Detect which cell encompasses the target text, then output its (X, Y) center coordinate. 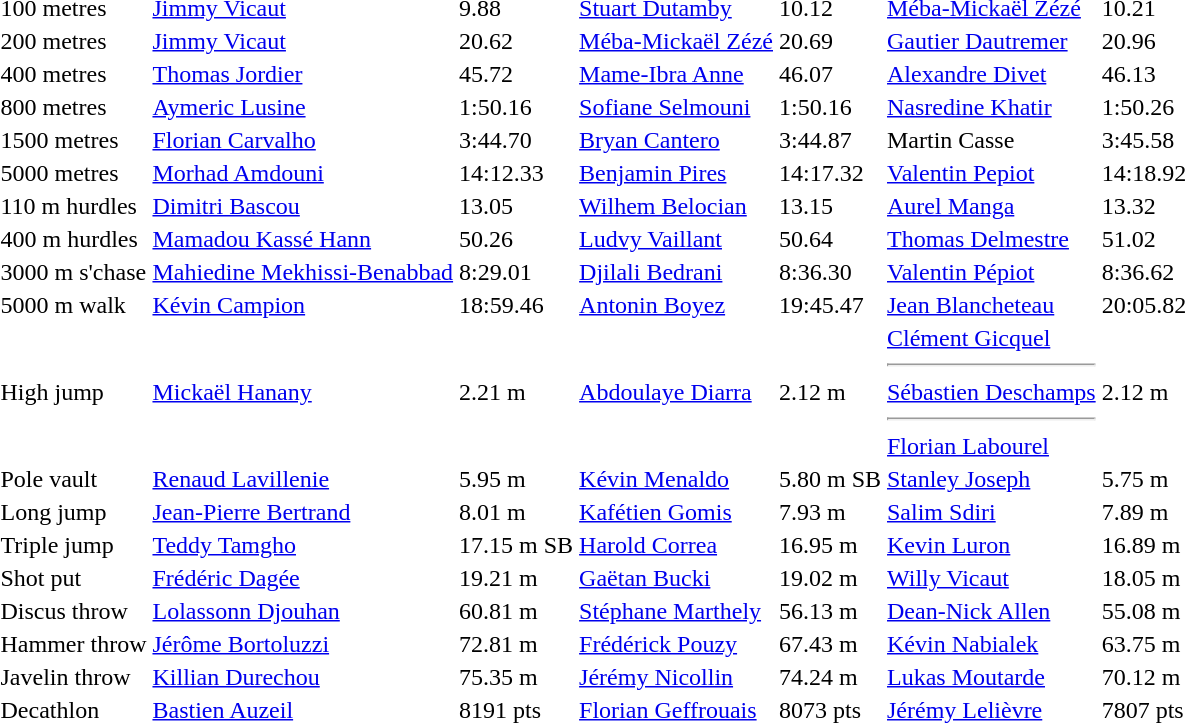
Kévin Menaldo (676, 479)
13.15 (830, 206)
20.69 (830, 41)
19.02 m (830, 578)
19.21 m (516, 578)
56.13 m (830, 611)
Stanley Joseph (992, 479)
Teddy Tamgho (303, 545)
Harold Correa (676, 545)
Salim Sdiri (992, 512)
Thomas Delmestre (992, 239)
50.64 (830, 239)
67.43 m (830, 644)
Morhad Amdouni (303, 173)
Aymeric Lusine (303, 107)
Sofiane Selmouni (676, 107)
Antonin Boyez (676, 305)
Killian Durechou (303, 677)
Willy Vicaut (992, 578)
Lolassonn Djouhan (303, 611)
Mamadou Kassé Hann (303, 239)
50.26 (516, 239)
Valentin Pepiot (992, 173)
Dean-Nick Allen (992, 611)
Alexandre Divet (992, 74)
Gautier Dautremer (992, 41)
13.05 (516, 206)
17.15 m SB (516, 545)
16.95 m (830, 545)
Méba-Mickaël Zézé (676, 41)
Martin Casse (992, 140)
Renaud Lavillenie (303, 479)
Kevin Luron (992, 545)
20.62 (516, 41)
5.80 m SB (830, 479)
Frédérick Pouzy (676, 644)
Jean Blancheteau (992, 305)
Wilhem Belocian (676, 206)
Jean-Pierre Bertrand (303, 512)
46.07 (830, 74)
Florian Carvalho (303, 140)
Jérémy Nicollin (676, 677)
2.21 m (516, 392)
14:17.32 (830, 173)
Kafétien Gomis (676, 512)
Kévin Nabialek (992, 644)
75.35 m (516, 677)
3:44.70 (516, 140)
3:44.87 (830, 140)
74.24 m (830, 677)
Ludvy Vaillant (676, 239)
Jimmy Vicaut (303, 41)
Clément GicquelSébastien DeschampsFlorian Labourel (992, 392)
Mahiedine Mekhissi-Benabbad (303, 272)
Stéphane Marthely (676, 611)
Thomas Jordier (303, 74)
8.01 m (516, 512)
Mickaël Hanany (303, 392)
Nasredine Khatir (992, 107)
8:29.01 (516, 272)
45.72 (516, 74)
Kévin Campion (303, 305)
19:45.47 (830, 305)
Valentin Pépiot (992, 272)
Bryan Cantero (676, 140)
Abdoulaye Diarra (676, 392)
18:59.46 (516, 305)
Jérôme Bortoluzzi (303, 644)
2.12 m (830, 392)
Benjamin Pires (676, 173)
Dimitri Bascou (303, 206)
Djilali Bedrani (676, 272)
5.95 m (516, 479)
Gaëtan Bucki (676, 578)
Mame-Ibra Anne (676, 74)
Lukas Moutarde (992, 677)
8:36.30 (830, 272)
14:12.33 (516, 173)
Frédéric Dagée (303, 578)
7.93 m (830, 512)
Aurel Manga (992, 206)
72.81 m (516, 644)
60.81 m (516, 611)
